Scan for the cell matching the given text and deliver its (x, y) coordinate at center. 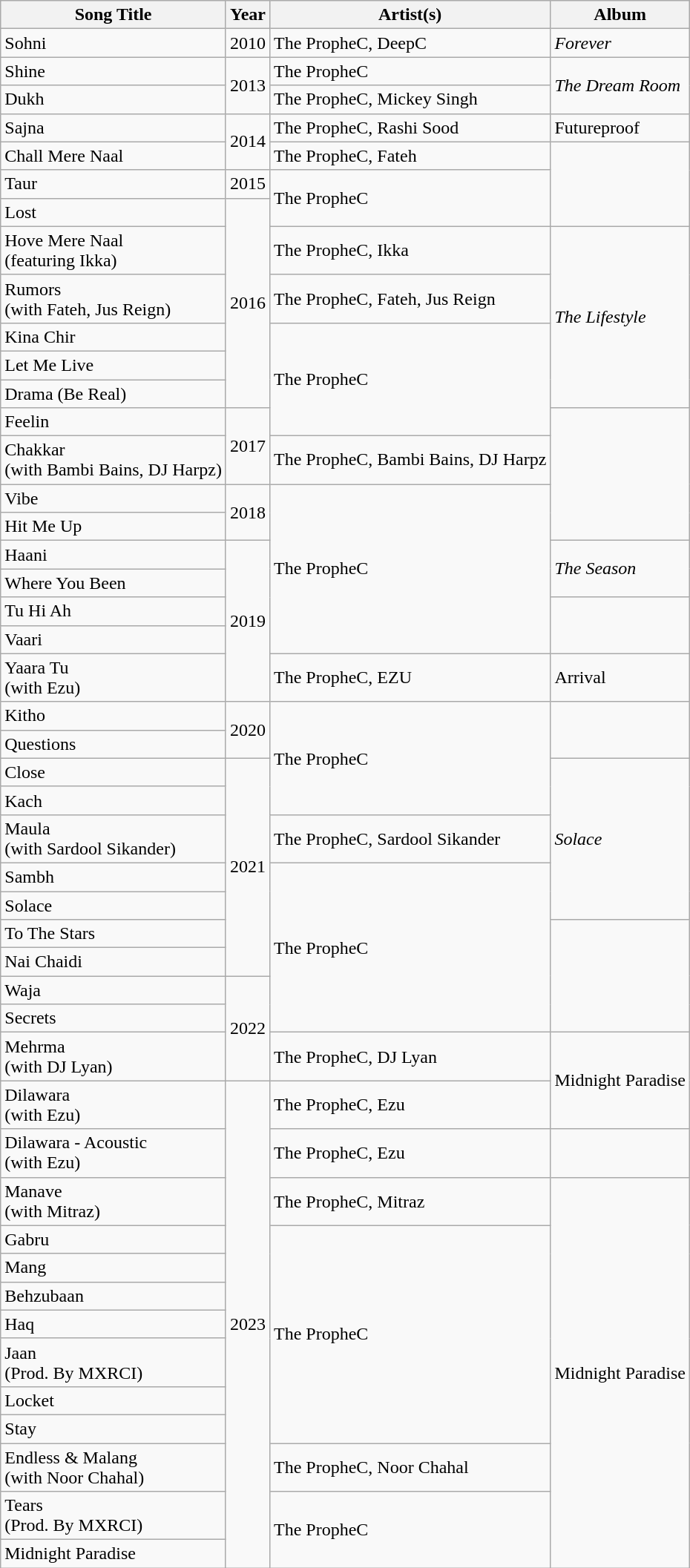
The PropheC, Fateh, Jus Reign (410, 298)
Feelin (114, 422)
Chakkar(with Bambi Bains, DJ Harpz) (114, 460)
Vaari (114, 639)
The Lifestyle (620, 317)
The Season (620, 569)
Sambh (114, 877)
Secrets (114, 1018)
The PropheC, Sardool Sikander (410, 838)
Taur (114, 184)
Let Me Live (114, 365)
The PropheC, EZU (410, 678)
2023 (248, 1325)
Tears (Prod. By MXRCI) (114, 1516)
Chall Mere Naal (114, 156)
Locket (114, 1400)
Album (620, 15)
Year (248, 15)
Sajna (114, 128)
2015 (248, 184)
2016 (248, 303)
Futureproof (620, 128)
The Dream Room (620, 85)
Where You Been (114, 583)
The PropheC, Fateh (410, 156)
2010 (248, 43)
Gabru (114, 1239)
2020 (248, 730)
Maula (with Sardool Sikander) (114, 838)
The PropheC, Rashi Sood (410, 128)
Dilawara - Acoustic (with Ezu) (114, 1153)
Haani (114, 555)
Drama (Be Real) (114, 394)
2014 (248, 142)
Mang (114, 1268)
Shine (114, 71)
Artist(s) (410, 15)
Questions (114, 744)
The PropheC, Noor Chahal (410, 1467)
Close (114, 772)
Mehrma (with DJ Lyan) (114, 1056)
2017 (248, 447)
The PropheC, Ikka (410, 251)
2018 (248, 513)
Haq (114, 1324)
Stay (114, 1429)
Kach (114, 800)
2022 (248, 1028)
Tu Hi Ah (114, 611)
Song Title (114, 15)
Yaara Tu (with Ezu) (114, 678)
The PropheC, DJ Lyan (410, 1056)
Lost (114, 212)
Sohni (114, 43)
The PropheC, Bambi Bains, DJ Harpz (410, 460)
Rumors(with Fateh, Jus Reign) (114, 298)
Forever (620, 43)
The PropheC, Mitraz (410, 1202)
Arrival (620, 678)
Dilawara (with Ezu) (114, 1105)
Dukh (114, 99)
Waja (114, 990)
Hove Mere Naal(featuring Ikka) (114, 251)
Jaan (Prod. By MXRCI) (114, 1362)
To The Stars (114, 934)
Manave (with Mitraz) (114, 1202)
Endless & Malang(with Noor Chahal) (114, 1467)
Nai Chaidi (114, 962)
2021 (248, 866)
The PropheC, DeepC (410, 43)
Behzubaan (114, 1296)
2019 (248, 622)
Hit Me Up (114, 527)
The PropheC, Mickey Singh (410, 99)
2013 (248, 85)
Kina Chir (114, 337)
Kitho (114, 716)
Vibe (114, 498)
